From the cell containing the given text, extract its center point as [x, y] coordinate. 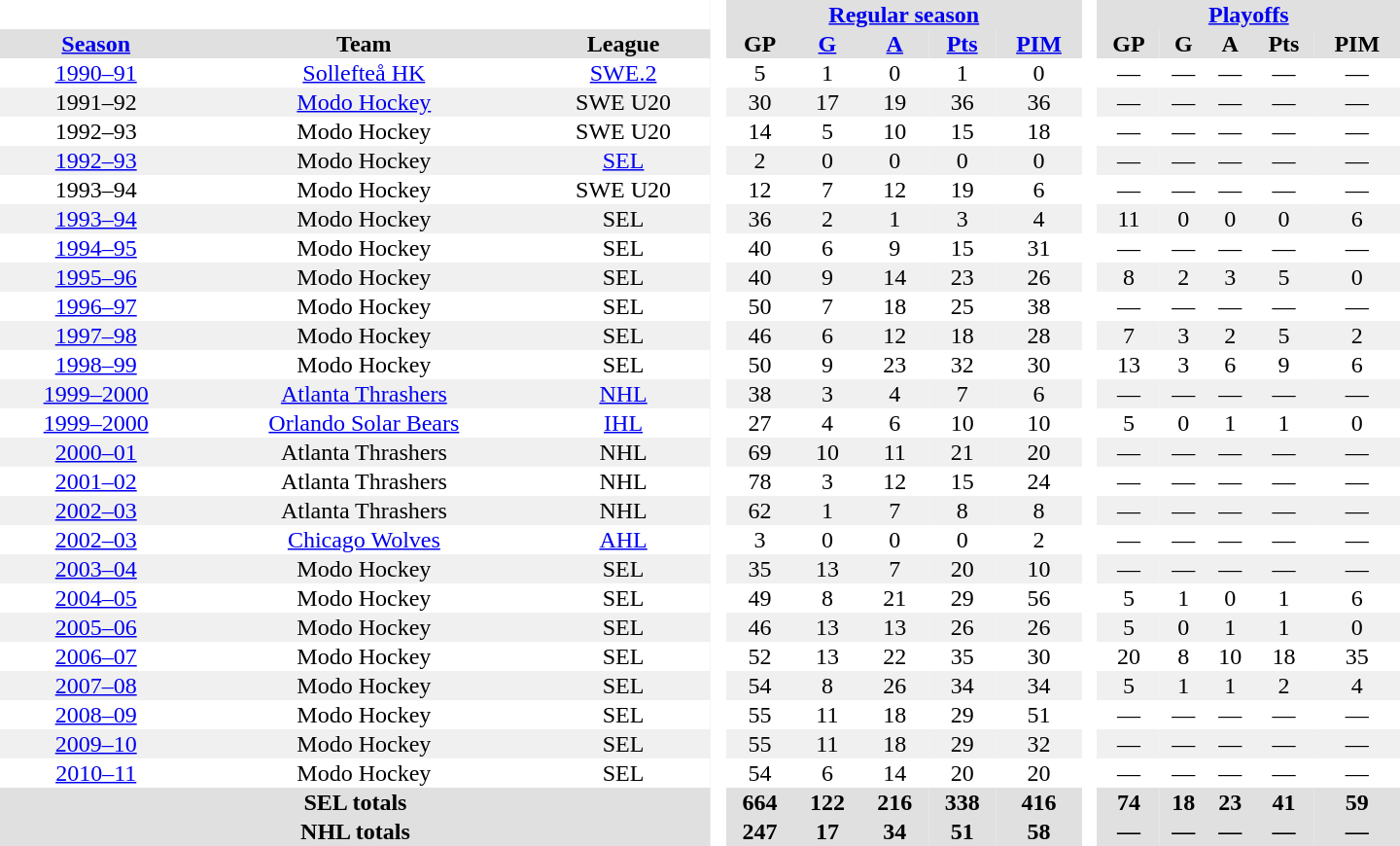
2003–04 [95, 569]
69 [760, 452]
338 [962, 802]
2006–07 [95, 656]
28 [1038, 335]
56 [1038, 598]
1995–96 [95, 277]
216 [894, 802]
Regular season [904, 15]
27 [760, 423]
59 [1357, 802]
League [623, 44]
1997–98 [95, 335]
78 [760, 481]
IHL [623, 423]
122 [826, 802]
Sollefteå HK [364, 73]
664 [760, 802]
1998–99 [95, 365]
Chicago Wolves [364, 540]
52 [760, 656]
49 [760, 598]
1990–91 [95, 73]
58 [1038, 831]
NHL totals [356, 831]
2009–10 [95, 744]
Orlando Solar Bears [364, 423]
2000–01 [95, 452]
2005–06 [95, 627]
SWE.2 [623, 73]
31 [1038, 248]
1991–92 [95, 102]
2007–08 [95, 686]
22 [894, 656]
SEL totals [356, 802]
Team [364, 44]
62 [760, 511]
2001–02 [95, 481]
24 [1038, 481]
Playoffs [1248, 15]
41 [1283, 802]
416 [1038, 802]
AHL [623, 540]
Season [95, 44]
74 [1130, 802]
25 [962, 306]
1996–97 [95, 306]
247 [760, 831]
1994–95 [95, 248]
2008–09 [95, 715]
2010–11 [95, 773]
2004–05 [95, 598]
